Pinpoint the cell where the given text exists, returning its [x, y] midpoint coordinate. 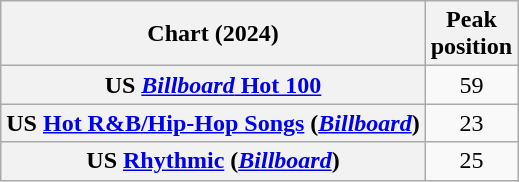
US Rhythmic (Billboard) [213, 161]
25 [471, 161]
US Billboard Hot 100 [213, 85]
59 [471, 85]
23 [471, 123]
Chart (2024) [213, 34]
Peakposition [471, 34]
US Hot R&B/Hip-Hop Songs (Billboard) [213, 123]
